Determine the (x, y) coordinate at the center of the cell enclosing the given text.  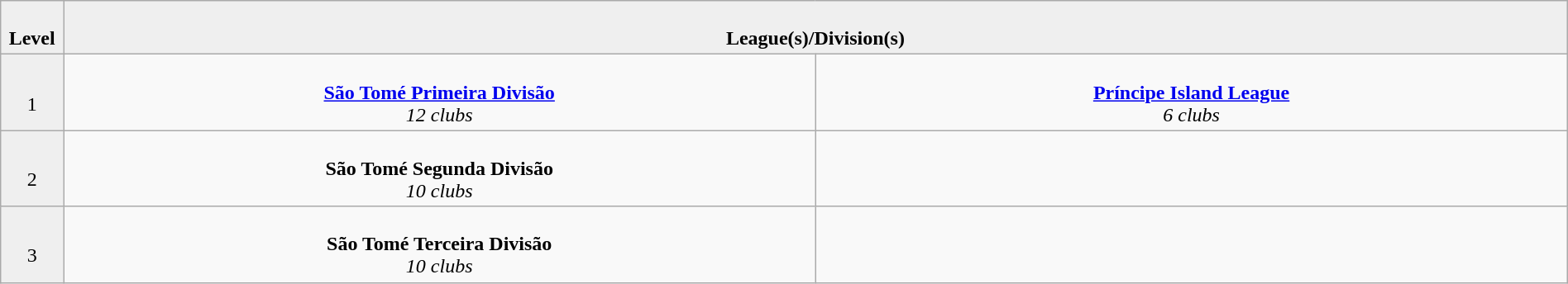
2 (32, 168)
Level (32, 28)
1 (32, 92)
Príncipe Island League 6 clubs (1191, 92)
São Tomé Primeira Divisão 12 clubs (440, 92)
League(s)/Division(s) (815, 28)
3 (32, 244)
São Tomé Terceira Divisão 10 clubs (440, 244)
São Tomé Segunda Divisão 10 clubs (440, 168)
